For the text-containing cell, return its midpoint in (x, y) coordinate format. 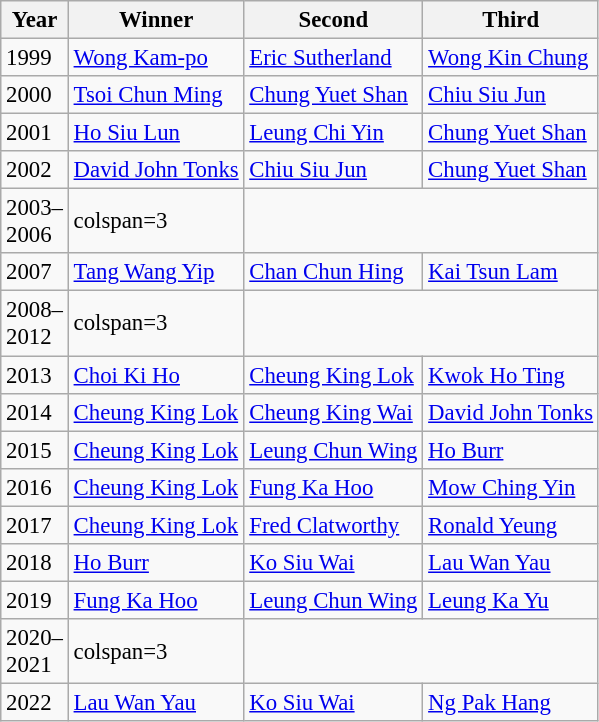
2001 (35, 133)
2016 (35, 487)
2014 (35, 412)
2015 (35, 450)
Leung Chi Yin (334, 133)
2022 (35, 702)
Ng Pak Hang (511, 702)
2020–2021 (35, 652)
Third (511, 20)
Fred Clatworthy (334, 525)
2002 (35, 170)
Leung Ka Yu (511, 600)
Second (334, 20)
2017 (35, 525)
2018 (35, 563)
Year (35, 20)
2007 (35, 273)
Cheung King Wai (334, 412)
Wong Kin Chung (511, 58)
Chan Chun Hing (334, 273)
Choi Ki Ho (156, 375)
2013 (35, 375)
1999 (35, 58)
2003–2006 (35, 222)
Ronald Yeung (511, 525)
Ho Siu Lun (156, 133)
Kai Tsun Lam (511, 273)
Mow Ching Yin (511, 487)
Tang Wang Yip (156, 273)
2008–2012 (35, 324)
Kwok Ho Ting (511, 375)
Tsoi Chun Ming (156, 95)
2019 (35, 600)
Wong Kam-po (156, 58)
Winner (156, 20)
Eric Sutherland (334, 58)
2000 (35, 95)
